Capture the cell that displays the provided text and extract its [X, Y] central coordinate. 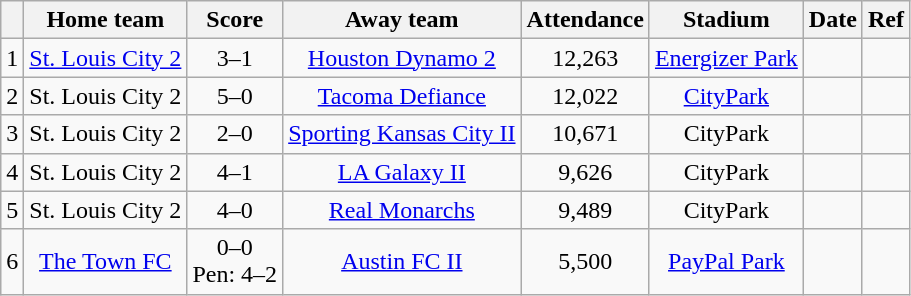
Away team [402, 20]
Date [832, 20]
4 [12, 172]
6 [12, 262]
4–0 [235, 210]
Score [235, 20]
0–0Pen: 4–2 [235, 262]
LA Galaxy II [402, 172]
Austin FC II [402, 262]
PayPal Park [726, 262]
Ref [886, 20]
Home team [106, 20]
5–0 [235, 96]
5 [12, 210]
Stadium [726, 20]
9,489 [585, 210]
Houston Dynamo 2 [402, 58]
12,263 [585, 58]
4–1 [235, 172]
3–1 [235, 58]
Energizer Park [726, 58]
Real Monarchs [402, 210]
Tacoma Defiance [402, 96]
The Town FC [106, 262]
9,626 [585, 172]
Attendance [585, 20]
10,671 [585, 134]
2 [12, 96]
3 [12, 134]
2–0 [235, 134]
5,500 [585, 262]
12,022 [585, 96]
1 [12, 58]
Sporting Kansas City II [402, 134]
